Output the [x, y] coordinate of the center of the cell containing the given text.  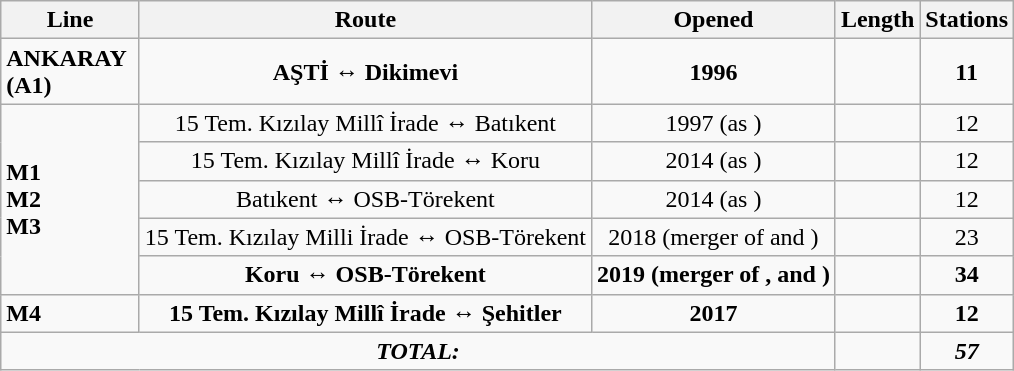
15 Tem. Kızılay Millî İrade ↔ Şehitler [365, 313]
15 Tem. Kızılay Millî İrade ↔ Batıkent [365, 123]
23 [967, 237]
Stations [967, 20]
M1 M2 M3 [70, 199]
57 [967, 351]
M4 [70, 313]
15 Tem. Kızılay Milli İrade ↔ OSB-Törekent [365, 237]
15 Tem. Kızılay Millî İrade ↔ Koru [365, 161]
2019 (merger of , and ) [713, 275]
AŞTİ ↔ Dikimevi [365, 72]
ANKARAY (A1) [70, 72]
1997 (as ) [713, 123]
2017 [713, 313]
1996 [713, 72]
Length [877, 20]
Line [70, 20]
34 [967, 275]
11 [967, 72]
Koru ↔ OSB-Törekent [365, 275]
Batıkent ↔ OSB-Törekent [365, 199]
Route [365, 20]
TOTAL: [418, 351]
2018 (merger of and ) [713, 237]
Opened [713, 20]
